Capture the cell that displays the provided text and extract its (X, Y) central coordinate. 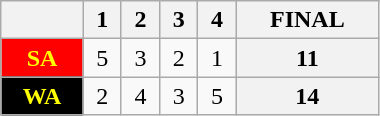
11 (307, 58)
FINAL (307, 20)
14 (307, 96)
SA (42, 58)
WA (42, 96)
